Determine the (x, y) coordinate at the center of the cell enclosing the given text.  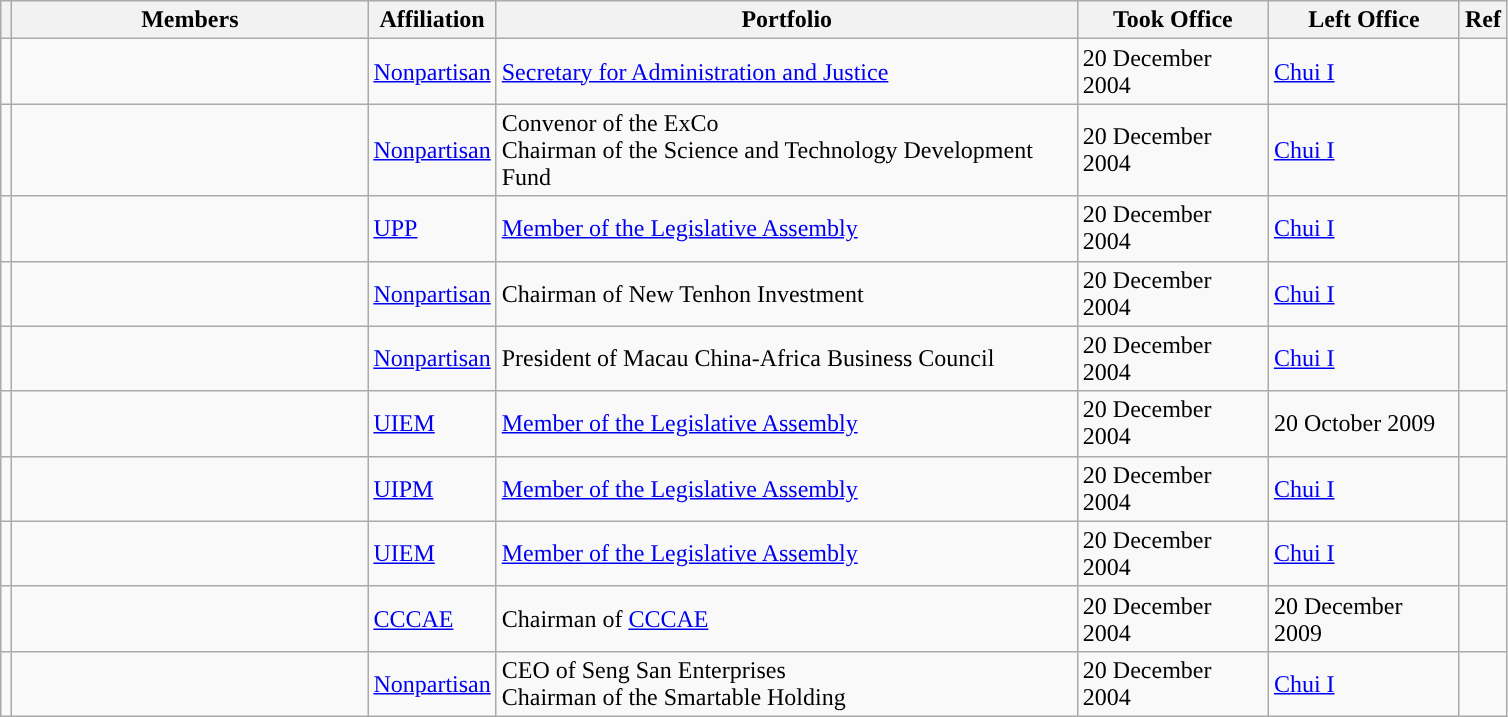
Chairman of New Tenhon Investment (786, 294)
Ref (1482, 20)
Portfolio (786, 20)
Secretary for Administration and Justice (786, 72)
Members (190, 20)
CEO of Seng San EnterprisesChairman of the Smartable Holding (786, 684)
UIPM (432, 488)
CCCAE (432, 618)
Took Office (1172, 20)
Chairman of CCCAE (786, 618)
President of Macau China-Africa Business Council (786, 358)
UPP (432, 228)
Affiliation (432, 20)
Left Office (1364, 20)
20 December 2009 (1364, 618)
Convenor of the ExCoChairman of the Science and Technology Development Fund (786, 150)
20 October 2009 (1364, 424)
